For the text-containing cell, return its midpoint in (X, Y) coordinate format. 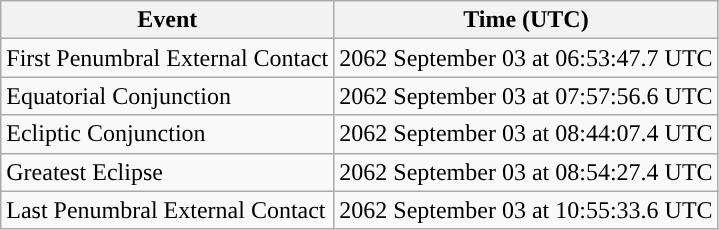
2062 September 03 at 07:57:56.6 UTC (526, 96)
Equatorial Conjunction (168, 96)
Event (168, 20)
2062 September 03 at 08:44:07.4 UTC (526, 134)
Time (UTC) (526, 20)
Ecliptic Conjunction (168, 134)
2062 September 03 at 08:54:27.4 UTC (526, 172)
Greatest Eclipse (168, 172)
2062 September 03 at 10:55:33.6 UTC (526, 210)
2062 September 03 at 06:53:47.7 UTC (526, 58)
Last Penumbral External Contact (168, 210)
First Penumbral External Contact (168, 58)
